Scan for the cell matching the given text and deliver its (x, y) coordinate at center. 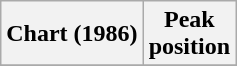
Chart (1986) (72, 34)
Peak position (189, 34)
